Locate the cell with the specified text and output its (x, y) center coordinate. 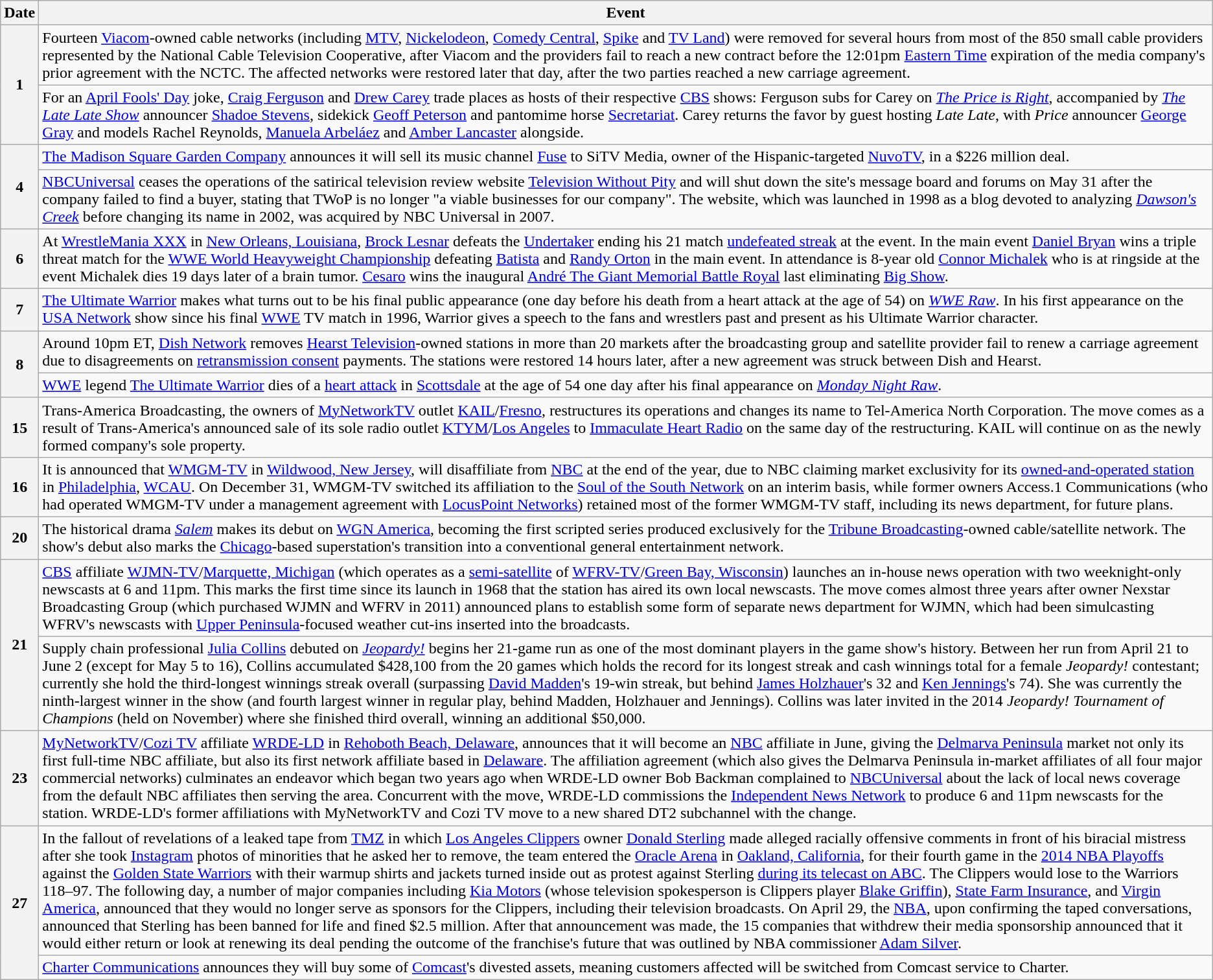
WWE legend The Ultimate Warrior dies of a heart attack in Scottsdale at the age of 54 one day after his final appearance on Monday Night Raw. (626, 385)
23 (19, 778)
8 (19, 364)
27 (19, 903)
1 (19, 85)
7 (19, 310)
21 (19, 644)
Event (626, 13)
16 (19, 487)
20 (19, 538)
15 (19, 427)
4 (19, 187)
Date (19, 13)
6 (19, 259)
